Scan for the cell matching the given text and deliver its [x, y] coordinate at center. 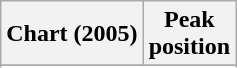
Chart (2005) [72, 34]
Peak position [189, 34]
